Find where the given text appears and provide that cell's center as [X, Y] coordinate. 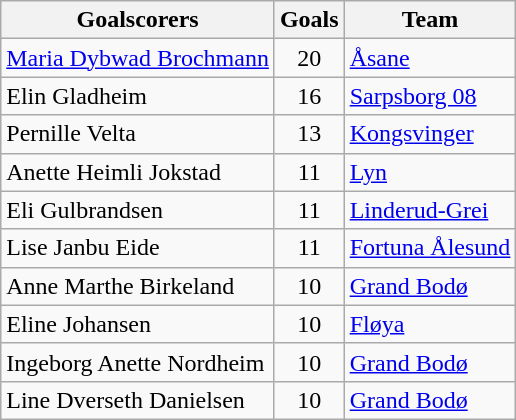
Kongsvinger [430, 134]
20 [309, 58]
Fløya [430, 324]
Ingeborg Anette Nordheim [138, 362]
Sarpsborg 08 [430, 96]
Elin Gladheim [138, 96]
16 [309, 96]
13 [309, 134]
Pernille Velta [138, 134]
Line Dverseth Danielsen [138, 400]
Maria Dybwad Brochmann [138, 58]
Åsane [430, 58]
Goals [309, 20]
Anette Heimli Jokstad [138, 172]
Anne Marthe Birkeland [138, 286]
Fortuna Ålesund [430, 248]
Lyn [430, 172]
Team [430, 20]
Linderud-Grei [430, 210]
Eli Gulbrandsen [138, 210]
Goalscorers [138, 20]
Lise Janbu Eide [138, 248]
Eline Johansen [138, 324]
